Scan for the cell matching the given text and deliver its [X, Y] coordinate at center. 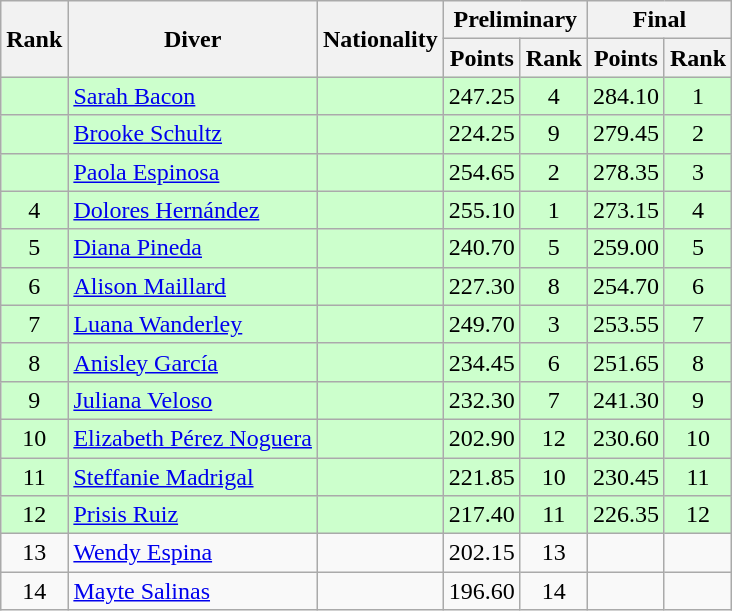
Elizabeth Pérez Noguera [193, 438]
254.70 [626, 286]
Anisley García [193, 362]
273.15 [626, 210]
196.60 [482, 591]
Dolores Hernández [193, 210]
255.10 [482, 210]
Alison Maillard [193, 286]
Diana Pineda [193, 248]
Sarah Bacon [193, 96]
284.10 [626, 96]
Final [659, 20]
253.55 [626, 324]
241.30 [626, 400]
230.45 [626, 477]
Preliminary [515, 20]
251.65 [626, 362]
Prisis Ruiz [193, 515]
224.25 [482, 134]
Juliana Veloso [193, 400]
221.85 [482, 477]
Mayte Salinas [193, 591]
217.40 [482, 515]
Steffanie Madrigal [193, 477]
Luana Wanderley [193, 324]
249.70 [482, 324]
227.30 [482, 286]
240.70 [482, 248]
Paola Espinosa [193, 172]
247.25 [482, 96]
202.15 [482, 553]
279.45 [626, 134]
226.35 [626, 515]
Brooke Schultz [193, 134]
278.35 [626, 172]
254.65 [482, 172]
Wendy Espina [193, 553]
Diver [193, 39]
232.30 [482, 400]
Nationality [380, 39]
230.60 [626, 438]
234.45 [482, 362]
202.90 [482, 438]
259.00 [626, 248]
